Determine the (x, y) coordinate at the center of the cell enclosing the given text.  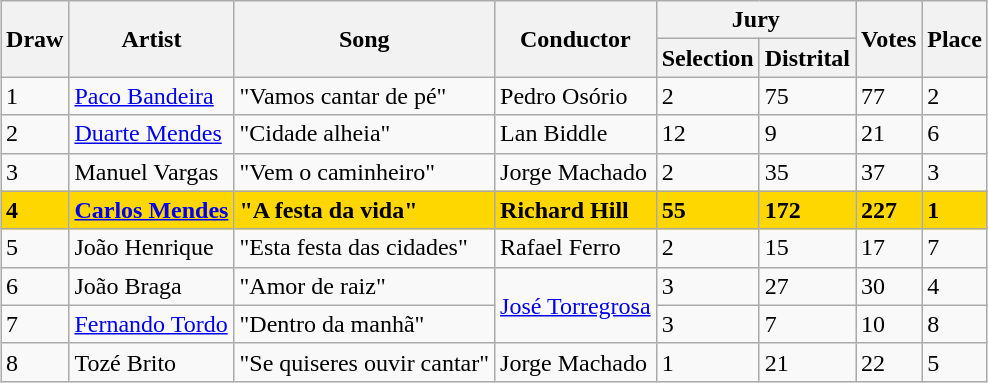
37 (889, 172)
9 (807, 134)
João Braga (152, 286)
30 (889, 286)
75 (807, 96)
"Vamos cantar de pé" (364, 96)
Draw (35, 39)
227 (889, 210)
Fernando Tordo (152, 324)
"Cidade alheia" (364, 134)
Song (364, 39)
Artist (152, 39)
Paco Bandeira (152, 96)
João Henrique (152, 248)
Conductor (576, 39)
17 (889, 248)
35 (807, 172)
Selection (708, 58)
172 (807, 210)
"Se quiseres ouvir cantar" (364, 362)
Pedro Osório (576, 96)
22 (889, 362)
Rafael Ferro (576, 248)
10 (889, 324)
"Vem o caminheiro" (364, 172)
77 (889, 96)
José Torregrosa (576, 305)
"Esta festa das cidades" (364, 248)
15 (807, 248)
Duarte Mendes (152, 134)
55 (708, 210)
Richard Hill (576, 210)
Votes (889, 39)
Tozé Brito (152, 362)
27 (807, 286)
12 (708, 134)
Manuel Vargas (152, 172)
Distrital (807, 58)
Jury (756, 20)
"Dentro da manhã" (364, 324)
"Amor de raiz" (364, 286)
Lan Biddle (576, 134)
"A festa da vida" (364, 210)
Carlos Mendes (152, 210)
Place (955, 39)
